Return [X, Y] of the center of cell containing provided text 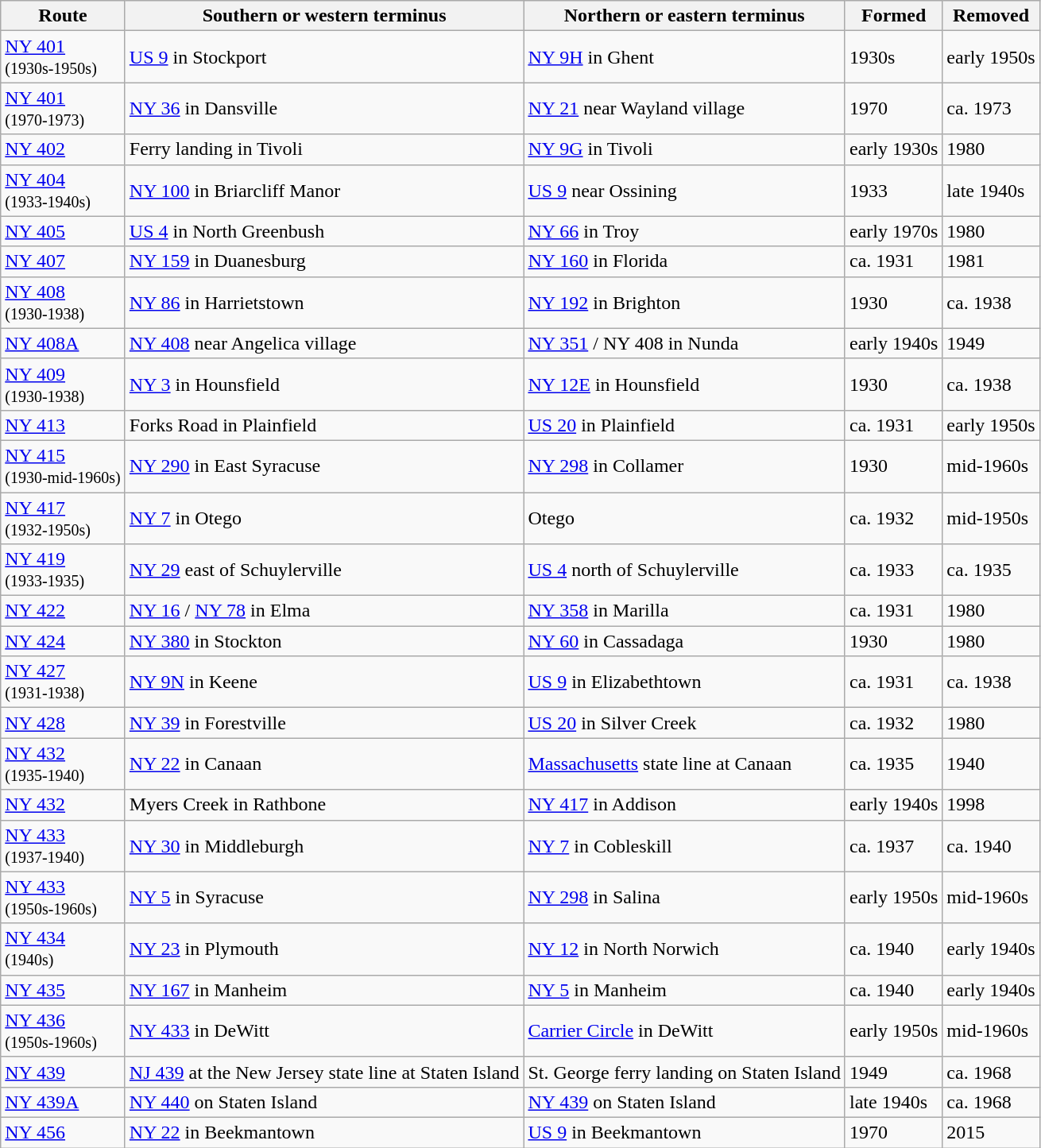
NY 351 / NY 408 in Nunda [685, 343]
NY 409(1930-1938) [64, 385]
1933 [893, 191]
NY 404(1933-1940s) [64, 191]
NY 358 in Marilla [685, 611]
mid-1950s [991, 518]
NY 167 in Manheim [324, 990]
NY 401(1970-1973) [64, 108]
1981 [991, 261]
NY 433(1950s-1960s) [64, 898]
Removed [991, 16]
NY 422 [64, 611]
NY 433 in DeWitt [324, 1031]
NY 5 in Manheim [685, 990]
NY 192 in Brighton [685, 302]
NY 36 in Dansville [324, 108]
NY 100 in Briarcliff Manor [324, 191]
NY 160 in Florida [685, 261]
NY 22 in Beekmantown [324, 1132]
NY 7 in Cobleskill [685, 845]
NY 408(1930-1938) [64, 302]
Myers Creek in Rathbone [324, 805]
Otego [685, 518]
NY 39 in Forestville [324, 723]
1998 [991, 805]
NY 9G in Tivoli [685, 149]
NY 405 [64, 231]
US 4 north of Schuylerville [685, 570]
Ferry landing in Tivoli [324, 149]
NY 419(1933-1935) [64, 570]
NY 413 [64, 425]
NY 432 [64, 805]
NY 407 [64, 261]
NY 439 [64, 1072]
NJ 439 at the New Jersey state line at Staten Island [324, 1072]
NY 29 east of Schuylerville [324, 570]
US 9 in Beekmantown [685, 1132]
NY 439A [64, 1102]
Northern or eastern terminus [685, 16]
Route [64, 16]
ca. 1933 [893, 570]
NY 408 near Angelica village [324, 343]
NY 424 [64, 641]
NY 5 in Syracuse [324, 898]
Massachusetts state line at Canaan [685, 764]
early 1930s [893, 149]
NY 22 in Canaan [324, 764]
NY 16 / NY 78 in Elma [324, 611]
NY 456 [64, 1132]
NY 434(1940s) [64, 949]
US 9 in Stockport [324, 57]
NY 86 in Harrietstown [324, 302]
NY 3 in Hounsfield [324, 385]
1930s [893, 57]
ca. 1973 [991, 108]
NY 66 in Troy [685, 231]
NY 415(1930-mid-1960s) [64, 466]
NY 21 near Wayland village [685, 108]
NY 60 in Cassadaga [685, 641]
NY 9H in Ghent [685, 57]
NY 7 in Otego [324, 518]
St. George ferry landing on Staten Island [685, 1072]
NY 298 in Collamer [685, 466]
NY 401(1930s-1950s) [64, 57]
NY 435 [64, 990]
NY 408A [64, 343]
NY 432(1935-1940) [64, 764]
NY 290 in East Syracuse [324, 466]
NY 12E in Hounsfield [685, 385]
US 9 in Elizabethtown [685, 682]
NY 298 in Salina [685, 898]
2015 [991, 1132]
NY 440 on Staten Island [324, 1102]
ca. 1937 [893, 845]
NY 12 in North Norwich [685, 949]
early 1970s [893, 231]
NY 159 in Duanesburg [324, 261]
1940 [991, 764]
NY 428 [64, 723]
Southern or western terminus [324, 16]
NY 9N in Keene [324, 682]
US 9 near Ossining [685, 191]
NY 23 in Plymouth [324, 949]
US 20 in Silver Creek [685, 723]
NY 402 [64, 149]
NY 439 on Staten Island [685, 1102]
US 4 in North Greenbush [324, 231]
NY 436(1950s-1960s) [64, 1031]
NY 417(1932-1950s) [64, 518]
US 20 in Plainfield [685, 425]
NY 433(1937-1940) [64, 845]
NY 417 in Addison [685, 805]
NY 380 in Stockton [324, 641]
Carrier Circle in DeWitt [685, 1031]
NY 427(1931-1938) [64, 682]
NY 30 in Middleburgh [324, 845]
Formed [893, 16]
Forks Road in Plainfield [324, 425]
